Locate the cell with the specified text and output its (X, Y) center coordinate. 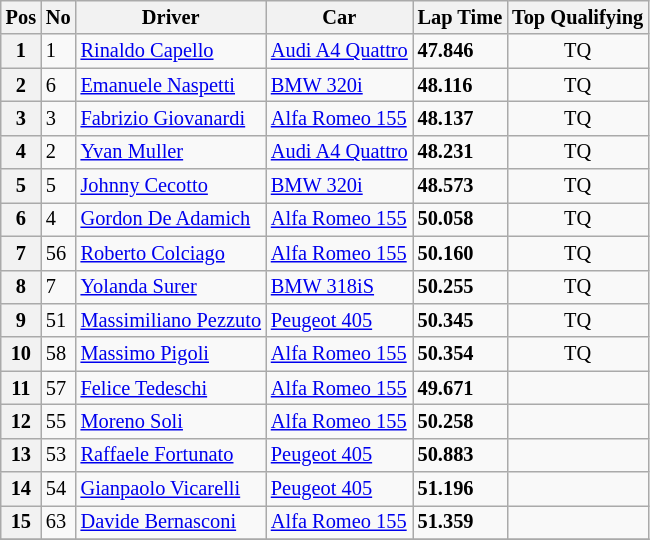
Car (340, 17)
48.137 (460, 118)
Yolanda Surer (171, 287)
Roberto Colciago (171, 253)
58 (58, 354)
Johnny Cecotto (171, 186)
Moreno Soli (171, 421)
54 (58, 489)
Top Qualifying (578, 17)
Driver (171, 17)
57 (58, 388)
50.258 (460, 421)
47.846 (460, 51)
Davide Bernasconi (171, 522)
Rinaldo Capello (171, 51)
9 (21, 320)
12 (21, 421)
Emanuele Naspetti (171, 85)
Raffaele Fortunato (171, 455)
49.671 (460, 388)
51 (58, 320)
Felice Tedeschi (171, 388)
Yvan Muller (171, 152)
48.231 (460, 152)
Massimiliano Pezzuto (171, 320)
10 (21, 354)
Pos (21, 17)
51.196 (460, 489)
8 (21, 287)
Gordon De Adamich (171, 219)
50.354 (460, 354)
Lap Time (460, 17)
50.255 (460, 287)
63 (58, 522)
14 (21, 489)
11 (21, 388)
13 (21, 455)
No (58, 17)
53 (58, 455)
48.573 (460, 186)
48.116 (460, 85)
51.359 (460, 522)
50.058 (460, 219)
BMW 318iS (340, 287)
50.883 (460, 455)
Gianpaolo Vicarelli (171, 489)
56 (58, 253)
Massimo Pigoli (171, 354)
55 (58, 421)
15 (21, 522)
Fabrizio Giovanardi (171, 118)
50.345 (460, 320)
50.160 (460, 253)
